Return (X, Y) of the center of cell containing provided text 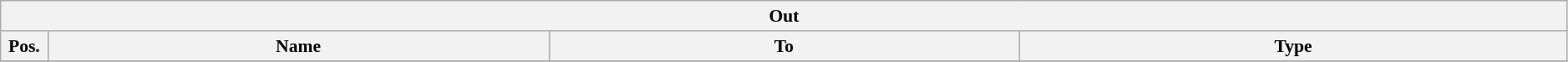
Name (298, 46)
Type (1293, 46)
Out (784, 16)
To (784, 46)
Pos. (24, 46)
